Locate the cell with the specified text and output its (X, Y) center coordinate. 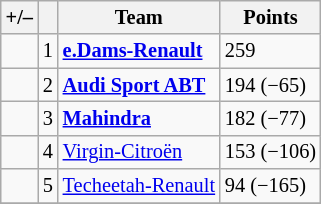
Virgin-Citroën (139, 152)
4 (48, 152)
5 (48, 186)
3 (48, 118)
Points (270, 17)
Mahindra (139, 118)
Audi Sport ABT (139, 85)
194 (−65) (270, 85)
1 (48, 51)
182 (−77) (270, 118)
153 (−106) (270, 152)
Techeetah-Renault (139, 186)
e.Dams-Renault (139, 51)
Team (139, 17)
259 (270, 51)
94 (−165) (270, 186)
+/– (20, 17)
2 (48, 85)
